Output the [X, Y] coordinate of the center of the cell containing the given text.  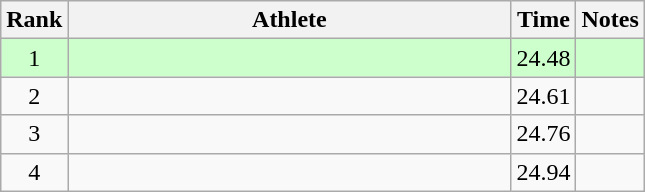
24.61 [544, 96]
4 [34, 172]
24.94 [544, 172]
24.76 [544, 134]
Notes [610, 20]
1 [34, 58]
2 [34, 96]
Rank [34, 20]
3 [34, 134]
24.48 [544, 58]
Time [544, 20]
Athlete [290, 20]
